Output the [x, y] coordinate of the center of the cell containing the given text.  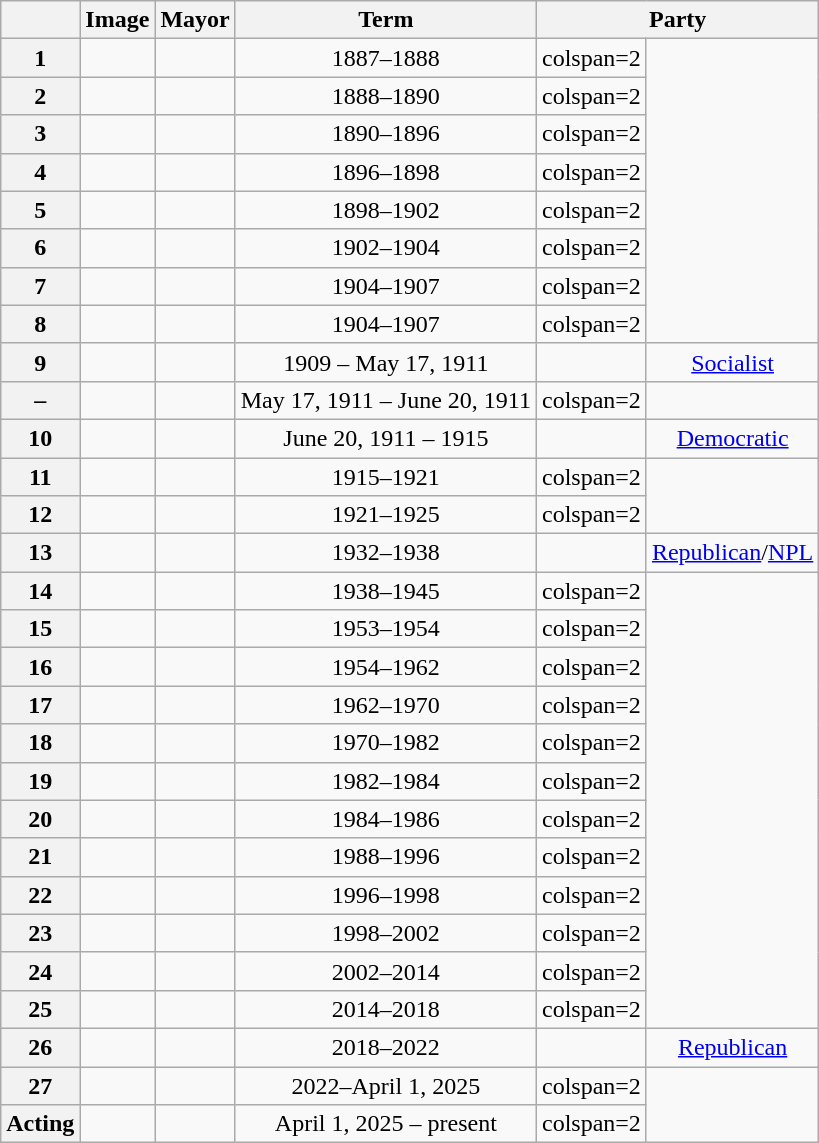
23 [40, 933]
2002–2014 [386, 971]
5 [40, 210]
9 [40, 362]
June 20, 1911 – 1915 [386, 438]
1888–1890 [386, 96]
1902–1904 [386, 248]
12 [40, 515]
Democratic [732, 438]
Republican/NPL [732, 553]
Term [386, 20]
1996–1998 [386, 895]
1932–1938 [386, 553]
1898–1902 [386, 210]
1938–1945 [386, 591]
25 [40, 1009]
1953–1954 [386, 629]
Republican [732, 1047]
18 [40, 743]
Image [118, 20]
19 [40, 781]
1984–1986 [386, 819]
1 [40, 58]
Socialist [732, 362]
13 [40, 553]
1988–1996 [386, 857]
1954–1962 [386, 667]
8 [40, 324]
2022–April 1, 2025 [386, 1085]
1921–1925 [386, 515]
1970–1982 [386, 743]
Acting [40, 1124]
20 [40, 819]
Mayor [195, 20]
1896–1898 [386, 172]
– [40, 400]
24 [40, 971]
1962–1970 [386, 705]
1982–1984 [386, 781]
11 [40, 477]
26 [40, 1047]
7 [40, 286]
1887–1888 [386, 58]
14 [40, 591]
Party [677, 20]
1890–1896 [386, 134]
6 [40, 248]
May 17, 1911 – June 20, 1911 [386, 400]
4 [40, 172]
17 [40, 705]
1915–1921 [386, 477]
15 [40, 629]
2014–2018 [386, 1009]
2018–2022 [386, 1047]
1909 – May 17, 1911 [386, 362]
2 [40, 96]
22 [40, 895]
April 1, 2025 – present [386, 1124]
16 [40, 667]
10 [40, 438]
1998–2002 [386, 933]
3 [40, 134]
21 [40, 857]
27 [40, 1085]
